Output the (X, Y) coordinate of the center of the cell containing the given text.  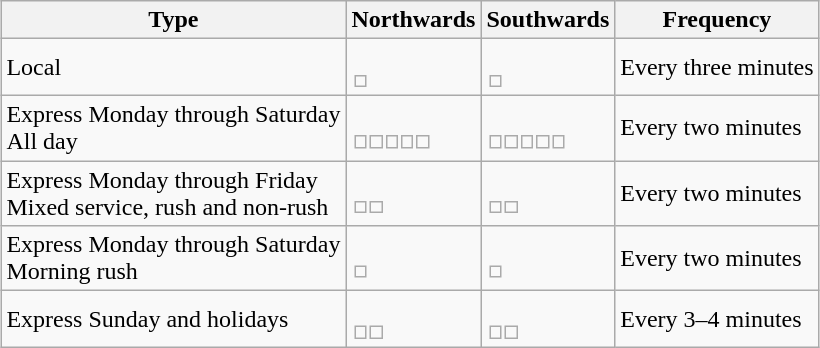
Express Sunday and holidays (174, 320)
Express Monday through FridayMixed service, rush and non-rush (174, 192)
Type (174, 20)
Northwards (414, 20)
Local (174, 68)
Express Monday through SaturdayAll day (174, 128)
Every three minutes (717, 68)
Frequency (717, 20)
Express Monday through SaturdayMorning rush (174, 258)
Every 3–4 minutes (717, 320)
Southwards (548, 20)
